Detect which cell encompasses the target text, then output its (x, y) center coordinate. 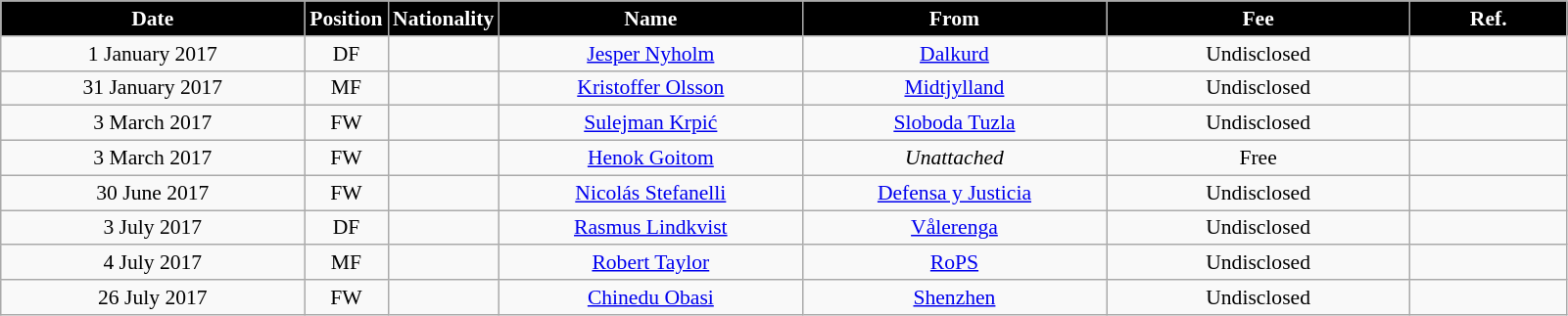
Shenzhen (954, 297)
Unattached (954, 158)
From (954, 19)
Dalkurd (954, 54)
Nationality (443, 19)
Date (153, 19)
4 July 2017 (153, 263)
Sulejman Krpić (650, 123)
Fee (1259, 19)
31 January 2017 (153, 88)
3 July 2017 (153, 228)
Vålerenga (954, 228)
Chinedu Obasi (650, 297)
Ref. (1489, 19)
26 July 2017 (153, 297)
Kristoffer Olsson (650, 88)
Robert Taylor (650, 263)
Name (650, 19)
Jesper Nyholm (650, 54)
Nicolás Stefanelli (650, 193)
Position (347, 19)
Defensa y Justicia (954, 193)
Midtjylland (954, 88)
1 January 2017 (153, 54)
Sloboda Tuzla (954, 123)
Free (1259, 158)
30 June 2017 (153, 193)
RoPS (954, 263)
Henok Goitom (650, 158)
Rasmus Lindkvist (650, 228)
